Find where the given text appears and provide that cell's center as [x, y] coordinate. 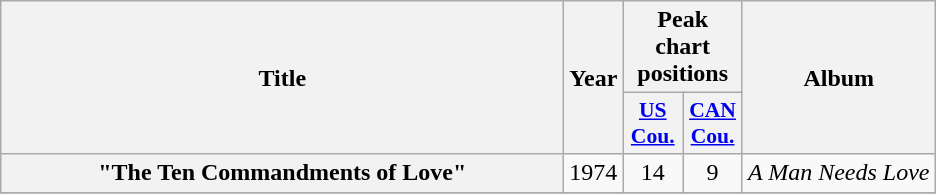
1974 [594, 173]
CANCou. [713, 124]
A Man Needs Love [838, 173]
Peak chartpositions [683, 47]
Album [838, 78]
9 [713, 173]
USCou. [653, 124]
14 [653, 173]
Year [594, 78]
"The Ten Commandments of Love" [282, 173]
Title [282, 78]
